For the text-containing cell, return its midpoint in [x, y] coordinate format. 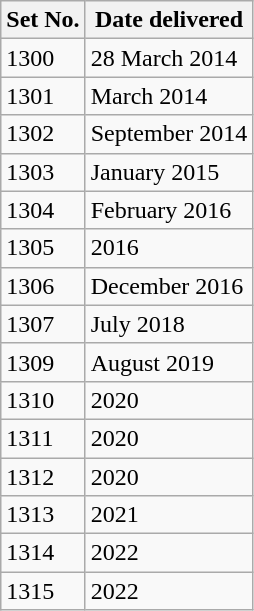
1315 [43, 591]
1310 [43, 400]
1312 [43, 477]
1303 [43, 172]
January 2015 [169, 172]
1307 [43, 324]
1301 [43, 96]
1302 [43, 134]
December 2016 [169, 286]
1306 [43, 286]
February 2016 [169, 210]
July 2018 [169, 324]
2021 [169, 515]
1304 [43, 210]
1309 [43, 362]
2016 [169, 248]
1300 [43, 58]
1311 [43, 438]
Set No. [43, 20]
September 2014 [169, 134]
28 March 2014 [169, 58]
1313 [43, 515]
Date delivered [169, 20]
1314 [43, 553]
August 2019 [169, 362]
March 2014 [169, 96]
1305 [43, 248]
